For the text-containing cell, return its midpoint in (x, y) coordinate format. 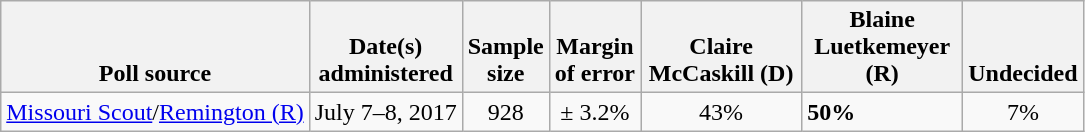
July 7–8, 2017 (386, 112)
Missouri Scout/Remington (R) (155, 112)
BlaineLuetkemeyer (R) (882, 47)
Date(s)administered (386, 47)
928 (506, 112)
± 3.2% (594, 112)
Undecided (1023, 47)
7% (1023, 112)
ClaireMcCaskill (D) (722, 47)
43% (722, 112)
Poll source (155, 47)
Samplesize (506, 47)
Marginof error (594, 47)
50% (882, 112)
